Provide the [x, y] coordinate of the cell's center where the given text is located.  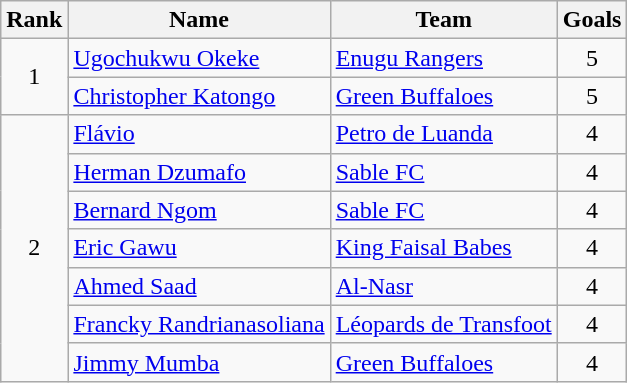
Ahmed Saad [199, 286]
Léopards de Transfoot [444, 324]
Jimmy Mumba [199, 362]
King Faisal Babes [444, 248]
Francky Randrianasoliana [199, 324]
Herman Dzumafo [199, 172]
Name [199, 20]
2 [34, 248]
Ugochukwu Okeke [199, 58]
Eric Gawu [199, 248]
Christopher Katongo [199, 96]
1 [34, 77]
Rank [34, 20]
Petro de Luanda [444, 134]
Flávio [199, 134]
Team [444, 20]
Al-Nasr [444, 286]
Goals [592, 20]
Enugu Rangers [444, 58]
Bernard Ngom [199, 210]
